For the text-containing cell, return its midpoint in [X, Y] coordinate format. 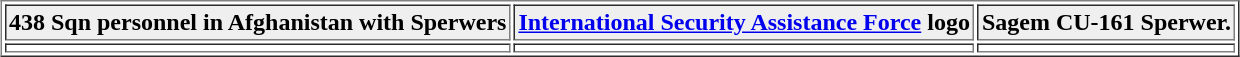
International Security Assistance Force logo [744, 22]
438 Sqn personnel in Afghanistan with Sperwers [257, 22]
Sagem CU-161 Sperwer. [1106, 22]
